Find where the given text appears and provide that cell's center as (X, Y) coordinate. 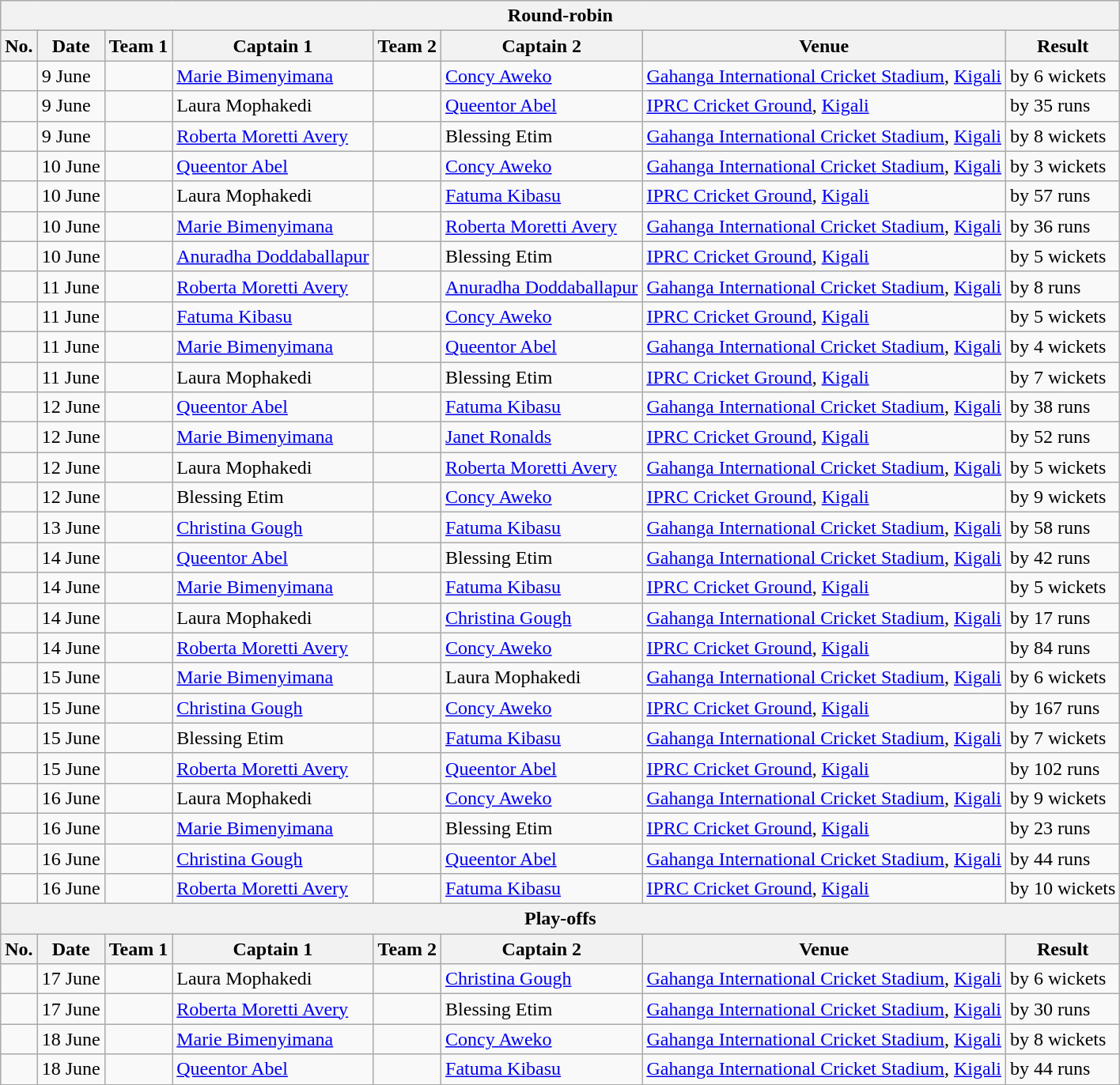
13 June (71, 527)
by 167 runs (1063, 708)
by 52 runs (1063, 437)
by 35 runs (1063, 106)
by 102 runs (1063, 768)
by 42 runs (1063, 558)
by 84 runs (1063, 648)
by 3 wickets (1063, 166)
by 30 runs (1063, 1009)
by 8 runs (1063, 286)
by 57 runs (1063, 196)
by 36 runs (1063, 226)
by 17 runs (1063, 618)
by 38 runs (1063, 407)
by 10 wickets (1063, 889)
by 23 runs (1063, 828)
by 58 runs (1063, 527)
by 4 wickets (1063, 346)
Janet Ronalds (542, 437)
Play-offs (560, 919)
Round-robin (560, 16)
